Locate the cell with the specified text and output its [x, y] center coordinate. 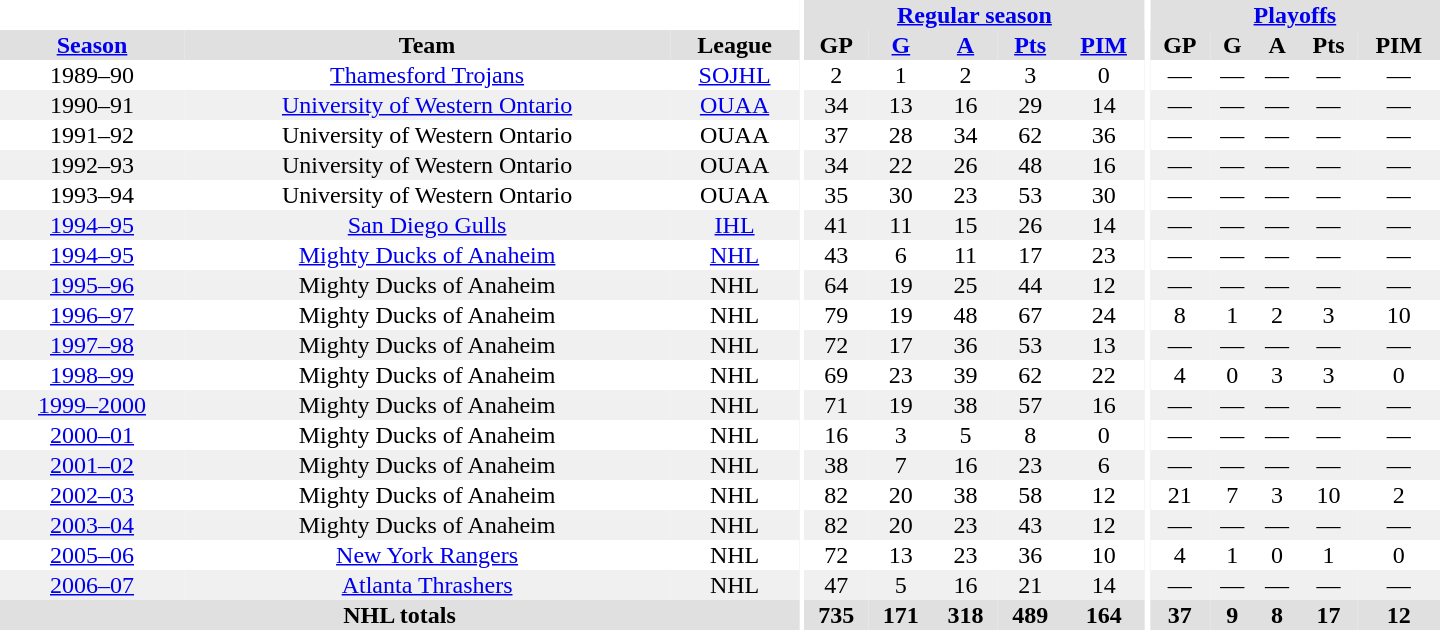
IHL [734, 225]
NHL totals [400, 615]
1999–2000 [92, 405]
New York Rangers [427, 555]
Thamesford Trojans [427, 75]
47 [836, 585]
1996–97 [92, 315]
Playoffs [1295, 15]
Atlanta Thrashers [427, 585]
69 [836, 375]
39 [966, 375]
San Diego Gulls [427, 225]
164 [1103, 615]
24 [1103, 315]
64 [836, 285]
2005–06 [92, 555]
28 [902, 135]
1993–94 [92, 195]
2001–02 [92, 465]
735 [836, 615]
41 [836, 225]
1989–90 [92, 75]
1998–99 [92, 375]
58 [1030, 495]
1992–93 [92, 165]
1995–96 [92, 285]
1997–98 [92, 345]
318 [966, 615]
9 [1232, 615]
2000–01 [92, 435]
15 [966, 225]
SOJHL [734, 75]
Team [427, 45]
Regular season [974, 15]
67 [1030, 315]
2003–04 [92, 525]
71 [836, 405]
35 [836, 195]
1990–91 [92, 105]
29 [1030, 105]
489 [1030, 615]
2002–03 [92, 495]
1991–92 [92, 135]
44 [1030, 285]
2006–07 [92, 585]
79 [836, 315]
Season [92, 45]
League [734, 45]
57 [1030, 405]
171 [902, 615]
25 [966, 285]
